Return the [x, y] coordinate for the center point of the cell that contains the specified text.  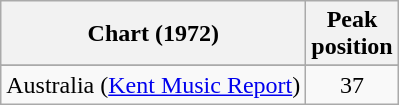
37 [352, 85]
Chart (1972) [154, 34]
Peakposition [352, 34]
Australia (Kent Music Report) [154, 85]
